Detect which cell encompasses the target text, then output its [X, Y] center coordinate. 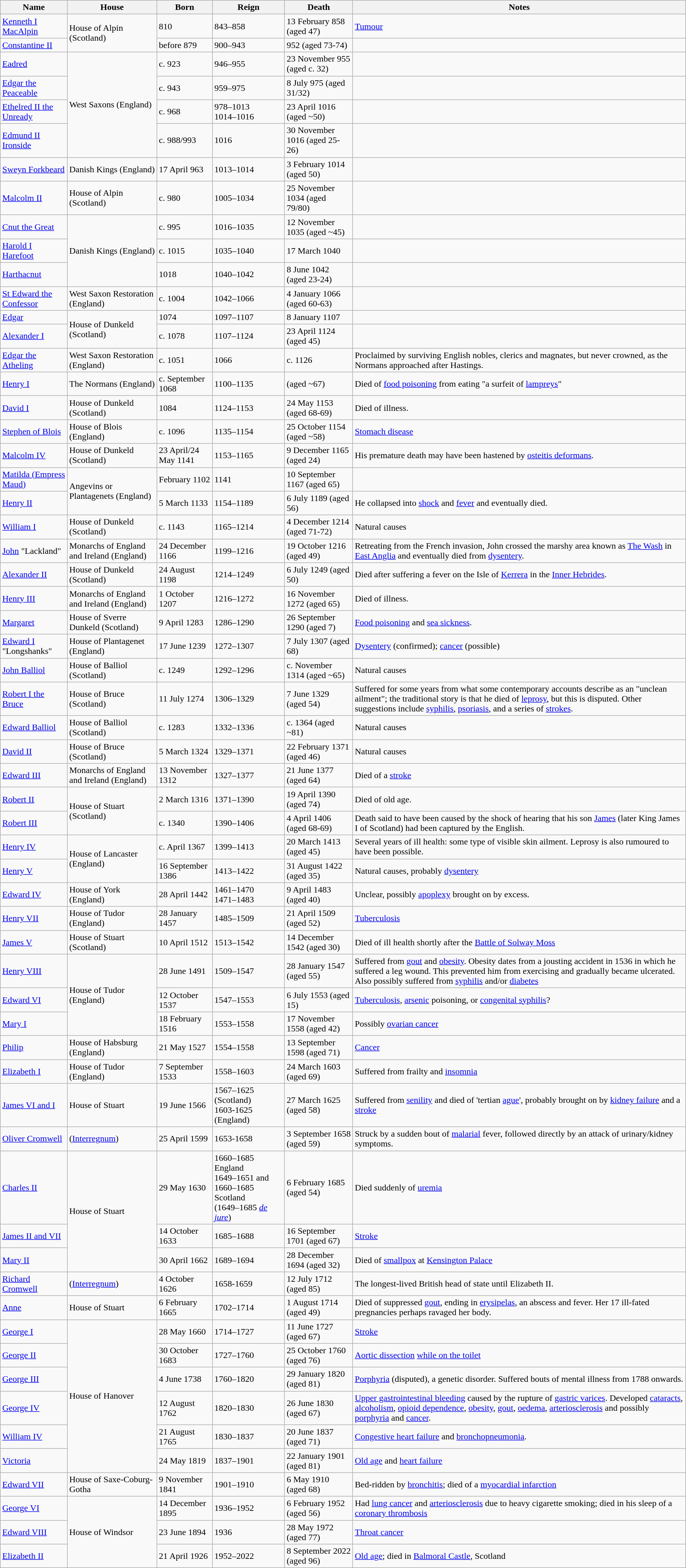
1727–1760 [248, 1355]
23 April 1124 (aged 45) [319, 336]
4 December 1214 (aged 71-72) [319, 527]
28 January 1547 (aged 55) [319, 971]
George I [34, 1331]
1554–1558 [248, 1048]
George II [34, 1355]
13 February 858 (aged 47) [319, 26]
1066 [248, 360]
9 November 1841 [185, 1484]
22 February 1371 (aged 46) [319, 751]
1124–1153 [248, 408]
Henry I [34, 384]
Retreating from the French invasion, John crossed the marshy area known as The Wash in East Anglia and eventually died from dysentery. [520, 551]
House [112, 7]
House of Plantagenet (England) [112, 646]
4 June 1738 [185, 1379]
c. 1126 [319, 360]
West Saxons (England) [112, 105]
28 June 1491 [185, 971]
17 April 963 [185, 169]
Proclaimed by surviving English nobles, clerics and magnates, but never crowned, as the Normans approached after Hastings. [520, 360]
c. 1051 [185, 360]
31 August 1422 (aged 35) [319, 871]
Stephen of Blois [34, 432]
1153–1165 [248, 455]
House of Habsburg (England) [112, 1048]
16 September 1386 [185, 871]
13 September 1598 (aged 71) [319, 1048]
1685–1688 [248, 1236]
Harthacnut [34, 274]
c. 923 [185, 64]
1714–1727 [248, 1331]
Henry VIII [34, 971]
1553–1558 [248, 1023]
Death said to have been caused by the shock of hearing that his son James (later King James I of Scotland) had been captured by the English. [520, 823]
c. 1096 [185, 432]
Edward IV [34, 894]
John "Lackland" [34, 551]
25 October 1760 (aged 76) [319, 1355]
Malcolm II [34, 198]
House of Hanover [112, 1396]
4 January 1066 (aged 60-63) [319, 298]
6 July 1189 (aged 56) [319, 503]
Suffered from senility and died of 'tertian ague', probably brought on by kidney failure and a stroke [520, 1105]
1018 [185, 274]
19 October 1216 (aged 49) [319, 551]
The longest-lived British head of state until Elizabeth II. [520, 1284]
William I [34, 527]
1327–1377 [248, 776]
1306–1329 [248, 699]
8 January 1107 [319, 317]
21 April 1926 [185, 1556]
Edward I "Longshanks" [34, 646]
6 February 1685 (aged 54) [319, 1188]
Throat cancer [520, 1532]
7 July 1307 (aged 68) [319, 646]
1390–1406 [248, 823]
Stomach disease [520, 432]
1702–1714 [248, 1308]
c. April 1367 [185, 847]
23 November 955 (aged c. 32) [319, 64]
17 June 1239 [185, 646]
1653-1658 [248, 1139]
7 September 1533 [185, 1071]
House of York (England) [112, 894]
Edward VIII [34, 1532]
1689–1694 [248, 1260]
David II [34, 751]
1100–1135 [248, 384]
14 December 1895 [185, 1508]
1658-1659 [248, 1284]
1952–2022 [248, 1556]
Charles II [34, 1188]
Had lung cancer and arteriosclerosis due to heavy cigarette smoking; died in his sleep of a coronary thrombosis [520, 1508]
Died suddenly of uremia [520, 1188]
10 April 1512 [185, 942]
6 February 1952 (aged 56) [319, 1508]
12 July 1712 (aged 85) [319, 1284]
Eadred [34, 64]
Cnut the Great [34, 227]
2 March 1316 [185, 799]
1286–1290 [248, 622]
Margaret [34, 622]
Edgar the Peaceable [34, 88]
30 October 1683 [185, 1355]
Edgar [34, 317]
28 April 1442 [185, 894]
House of Saxe-Coburg-Gotha [112, 1484]
c. 1015 [185, 251]
1214–1249 [248, 575]
(aged ~67) [319, 384]
7 June 1329 (aged 54) [319, 699]
Robert III [34, 823]
8 July 975 (aged 31/32) [319, 88]
1084 [185, 408]
17 November 1558 (aged 42) [319, 1023]
c. 980 [185, 198]
Died after suffering a fever on the Isle of Kerrera in the Inner Hebrides. [520, 575]
19 April 1390 (aged 74) [319, 799]
Richard Cromwell [34, 1284]
c. 1340 [185, 823]
1558–1603 [248, 1071]
1513–1542 [248, 942]
9 April 1283 [185, 622]
24 December 1166 [185, 551]
952 (aged 73-74) [319, 45]
1292–1296 [248, 670]
Edmund II Ironside [34, 140]
16 November 1272 (aged 65) [319, 598]
House of Blois (England) [112, 432]
Alexander I [34, 336]
c. 988/993 [185, 140]
Cancer [520, 1048]
Constantine II [34, 45]
Tuberculosis [520, 919]
Edward VI [34, 1000]
6 July 1249 (aged 50) [319, 575]
Alexander II [34, 575]
978–10131014–1016 [248, 111]
Kenneth I MacAlpin [34, 26]
6 February 1665 [185, 1308]
11 July 1274 [185, 699]
24 August 1198 [185, 575]
c. 1364 (aged ~81) [319, 728]
c. September 1068 [185, 384]
26 June 1830 (aged 67) [319, 1408]
21 August 1765 [185, 1437]
1216–1272 [248, 598]
Tuberculosis, arsenic poisoning, or congenital syphilis? [520, 1000]
1509–1547 [248, 971]
30 November 1016 (aged 25-26) [319, 140]
1399–1413 [248, 847]
Natural causes, probably dysentery [520, 871]
Henry II [34, 503]
1332–1336 [248, 728]
Name [34, 7]
1040–1042 [248, 274]
8 June 1042 (aged 23-24) [319, 274]
1547–1553 [248, 1000]
Died of suppressed gout, ending in erysipelas, an abscess and fever. Her 17 ill-fated pregnancies perhaps ravaged her body. [520, 1308]
Henry V [34, 871]
Philip [34, 1048]
Robert I the Bruce [34, 699]
19 June 1566 [185, 1105]
12 August 1762 [185, 1408]
House of Lancaster (England) [112, 859]
1141 [248, 479]
Tumour [520, 26]
21 June 1377 (aged 64) [319, 776]
1165–1214 [248, 527]
House of Windsor [112, 1532]
Oliver Cromwell [34, 1139]
28 January 1457 [185, 919]
14 December 1542 (aged 30) [319, 942]
1 October 1207 [185, 598]
1199–1216 [248, 551]
946–955 [248, 64]
Died of old age. [520, 799]
27 March 1625 (aged 58) [319, 1105]
Henry IV [34, 847]
c. November 1314 (aged ~65) [319, 670]
1371–1390 [248, 799]
Robert II [34, 799]
1485–1509 [248, 919]
Died of a stroke [520, 776]
Ethelred II the Unready [34, 111]
Possibly ovarian cancer [520, 1023]
Victoria [34, 1460]
before 879 [185, 45]
24 May 1153 (aged 68-69) [319, 408]
Elizabeth I [34, 1071]
23 June 1894 [185, 1532]
Unclear, possibly apoplexy brought on by excess. [520, 894]
Sweyn Forkbeard [34, 169]
George III [34, 1379]
c. 1078 [185, 336]
1567–1625 (Scotland)1603-1625 (England) [248, 1105]
29 May 1630 [185, 1188]
Death [319, 7]
17 March 1040 [319, 251]
David I [34, 408]
1005–1034 [248, 198]
Matilda (Empress Maud) [34, 479]
20 March 1413 (aged 45) [319, 847]
Old age; died in Balmoral Castle, Scotland [520, 1556]
Died of smallpox at Kensington Palace [520, 1260]
Malcolm IV [34, 455]
1042–1066 [248, 298]
28 December 1694 (aged 32) [319, 1260]
28 May 1972 (aged 77) [319, 1532]
c. 1283 [185, 728]
1272–1307 [248, 646]
25 October 1154 (aged ~58) [319, 432]
c. 1004 [185, 298]
1461–14701471–1483 [248, 894]
1107–1124 [248, 336]
1660–1685 England1649–1651 and 1660–1685 Scotland(1649–1685 de jure) [248, 1188]
14 October 1633 [185, 1236]
1329–1371 [248, 751]
Old age and heart failure [520, 1460]
1013–1014 [248, 169]
1936–1952 [248, 1508]
George VI [34, 1508]
Born [185, 7]
12 November 1035 (aged ~45) [319, 227]
His premature death may have been hastened by osteitis deformans. [520, 455]
1413–1422 [248, 871]
11 June 1727 (aged 67) [319, 1331]
24 March 1603 (aged 69) [319, 1071]
Mary II [34, 1260]
Notes [520, 7]
1135–1154 [248, 432]
1830–1837 [248, 1437]
1936 [248, 1532]
The Normans (England) [112, 384]
1035–1040 [248, 251]
Henry VII [34, 919]
Died of ill health shortly after the Battle of Solway Moss [520, 942]
1154–1189 [248, 503]
24 May 1819 [185, 1460]
Aortic dissection while on the toilet [520, 1355]
Harold I Harefoot [34, 251]
Edward III [34, 776]
Died of food poisoning from eating "a surfeit of lampreys" [520, 384]
Anne [34, 1308]
Edward Balliol [34, 728]
Dysentery (confirmed); cancer (possible) [520, 646]
c. 1249 [185, 670]
Edgar the Atheling [34, 360]
959–975 [248, 88]
22 January 1901 (aged 81) [319, 1460]
25 April 1599 [185, 1139]
23 April 1016 (aged ~50) [319, 111]
29 January 1820 (aged 81) [319, 1379]
1760–1820 [248, 1379]
5 March 1133 [185, 503]
James II and VII [34, 1236]
3 February 1014 (aged 50) [319, 169]
6 July 1553 (aged 15) [319, 1000]
20 June 1837 (aged 71) [319, 1437]
1820–1830 [248, 1408]
1901–1910 [248, 1484]
18 February 1516 [185, 1023]
Mary I [34, 1023]
1016–1035 [248, 227]
843–858 [248, 26]
Porphyria (disputed), a genetic disorder. Suffered bouts of mental illness from 1788 onwards. [520, 1379]
4 April 1406 (aged 68-69) [319, 823]
21 May 1527 [185, 1048]
1097–1107 [248, 317]
25 November 1034 (aged 79/80) [319, 198]
3 September 1658 (aged 59) [319, 1139]
Henry III [34, 598]
1016 [248, 140]
William IV [34, 1437]
6 May 1910 (aged 68) [319, 1484]
4 October 1626 [185, 1284]
c. 968 [185, 111]
1837–1901 [248, 1460]
5 March 1324 [185, 751]
Struck by a sudden bout of malarial fever, followed directly by an attack of urinary/kidney symptoms. [520, 1139]
16 September 1701 (aged 67) [319, 1236]
900–943 [248, 45]
13 November 1312 [185, 776]
He collapsed into shock and fever and eventually died. [520, 503]
21 April 1509 (aged 52) [319, 919]
8 September 2022 (aged 96) [319, 1556]
28 May 1660 [185, 1331]
Suffered from frailty and insomnia [520, 1071]
26 September 1290 (aged 7) [319, 622]
Edward VII [34, 1484]
St Edward the Confessor [34, 298]
Several years of ill health: some type of visible skin ailment. Leprosy is also rumoured to have been possible. [520, 847]
John Balliol [34, 670]
c. 1143 [185, 527]
George IV [34, 1408]
James VI and I [34, 1105]
10 September 1167 (aged 65) [319, 479]
Elizabeth II [34, 1556]
Reign [248, 7]
Bed-ridden by bronchitis; died of a myocardial infarction [520, 1484]
James V [34, 942]
1074 [185, 317]
810 [185, 26]
12 October 1537 [185, 1000]
February 1102 [185, 479]
9 April 1483 (aged 40) [319, 894]
c. 995 [185, 227]
1 August 1714 (aged 49) [319, 1308]
30 April 1662 [185, 1260]
House of Sverre Dunkeld (Scotland) [112, 622]
Food poisoning and sea sickness. [520, 622]
Angevins or Plantagenets (England) [112, 491]
Congestive heart failure and bronchopneumonia. [520, 1437]
c. 943 [185, 88]
9 December 1165 (aged 24) [319, 455]
23 April/24 May 1141 [185, 455]
